Pinpoint the cell where the given text exists, returning its [X, Y] midpoint coordinate. 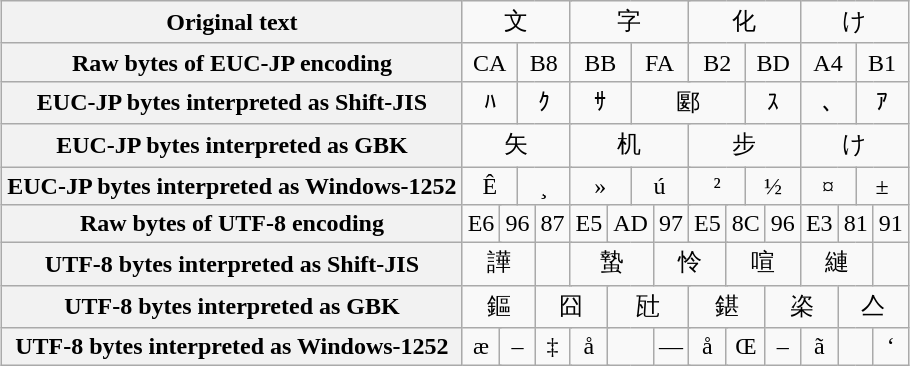
Original text [232, 22]
AD [631, 224]
Raw bytes of EUC-JP encoding [232, 62]
81 [856, 224]
ﾊ [490, 102]
ã [819, 347]
8C [746, 224]
UTF-8 bytes interpreted as GBK [232, 306]
¸ [544, 185]
鏂 [498, 306]
E6 [481, 224]
化 [745, 22]
A4 [828, 62]
EUC-JP bytes interpreted as Windows-1252 [232, 185]
ú [660, 185]
— [670, 347]
怜 [690, 264]
UTF-8 bytes interpreted as Windows-1252 [232, 347]
» [600, 185]
Raw bytes of UTF-8 encoding [232, 224]
æ [481, 347]
CA [490, 62]
¤ [828, 185]
½ [774, 185]
BD [774, 62]
喧 [763, 264]
机 [630, 146]
BB [600, 62]
E3 [819, 224]
蟄 [612, 264]
縺 [836, 264]
Ê [490, 185]
B1 [882, 62]
² [718, 185]
± [882, 185]
B8 [544, 62]
EUC-JP bytes interpreted as Shift-JIS [232, 102]
Œ [746, 347]
栥 [802, 306]
ｽ [774, 102]
UTF-8 bytes interpreted as Shift-JIS [232, 264]
瓧 [648, 306]
文 [516, 22]
ｸ [544, 102]
EUC-JP bytes interpreted as GBK [232, 146]
､ [828, 102]
97 [670, 224]
FA [660, 62]
‡ [552, 347]
譁 [498, 264]
亼 [873, 306]
ｱ [882, 102]
87 [552, 224]
囧 [572, 306]
字 [630, 22]
鍖 [728, 306]
郾 [688, 102]
ｻ [600, 102]
91 [890, 224]
步 [745, 146]
B2 [718, 62]
矢 [516, 146]
‘ [890, 347]
